Scan for the cell matching the given text and deliver its [X, Y] coordinate at center. 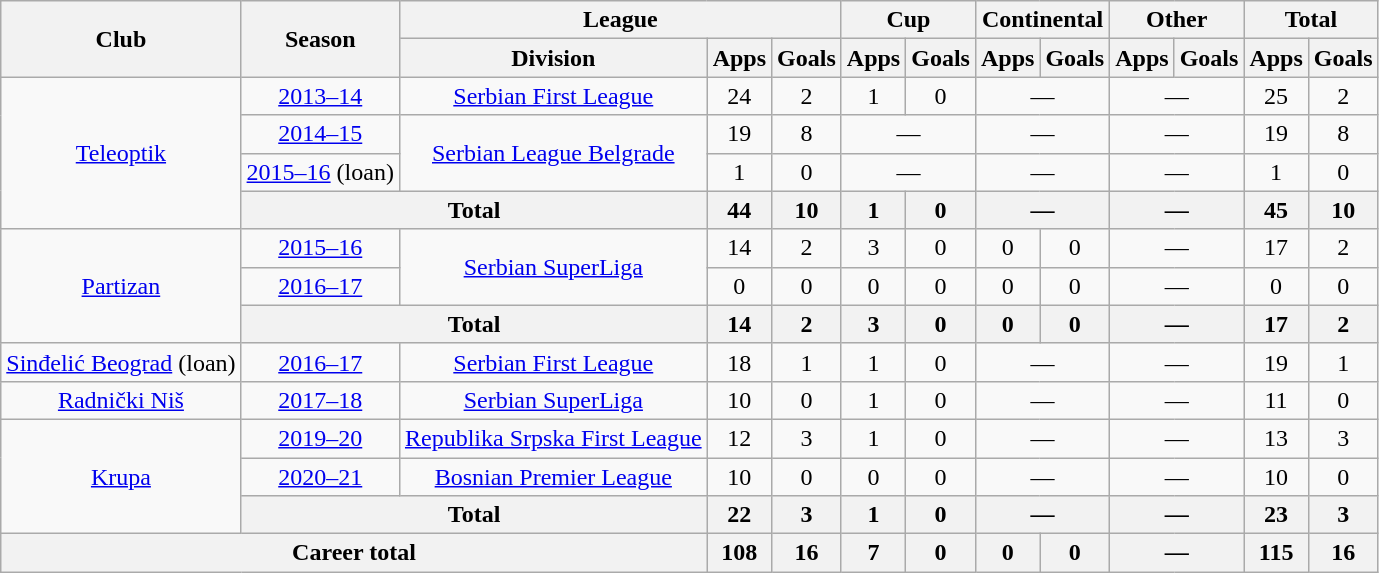
18 [739, 362]
2014–15 [320, 134]
Teleoptik [121, 153]
2019–20 [320, 438]
Club [121, 39]
Republika Srpska First League [553, 438]
Career total [354, 553]
25 [1276, 96]
Cup [908, 20]
2020–21 [320, 477]
2017–18 [320, 400]
7 [873, 553]
44 [739, 210]
45 [1276, 210]
Season [320, 39]
2015–16 [320, 248]
115 [1276, 553]
13 [1276, 438]
Serbian League Belgrade [553, 153]
Other [1177, 20]
24 [739, 96]
Partizan [121, 286]
Sinđelić Beograd (loan) [121, 362]
108 [739, 553]
12 [739, 438]
Division [553, 58]
Continental [1042, 20]
Bosnian Premier League [553, 477]
2013–14 [320, 96]
11 [1276, 400]
23 [1276, 515]
2015–16 (loan) [320, 172]
Krupa [121, 476]
22 [739, 515]
League [620, 20]
Radnički Niš [121, 400]
